Extract the (X, Y) coordinate from the center of the cell holding the provided text.  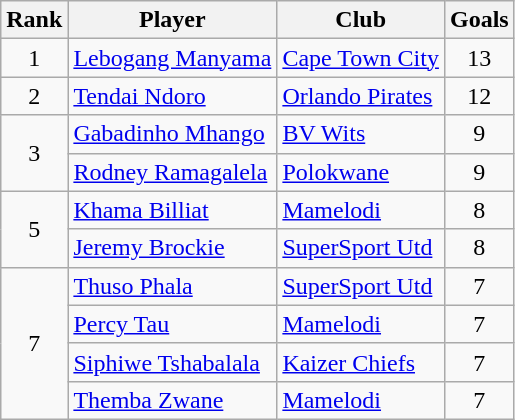
Khama Billiat (172, 210)
Kaizer Chiefs (361, 362)
Lebogang Manyama (172, 58)
12 (479, 96)
Gabadinho Mhango (172, 134)
Cape Town City (361, 58)
5 (34, 229)
13 (479, 58)
Club (361, 20)
3 (34, 153)
Goals (479, 20)
Orlando Pirates (361, 96)
Jeremy Brockie (172, 248)
Themba Zwane (172, 400)
Siphiwe Tshabalala (172, 362)
Tendai Ndoro (172, 96)
Rank (34, 20)
2 (34, 96)
Polokwane (361, 172)
Percy Tau (172, 324)
Player (172, 20)
Rodney Ramagalela (172, 172)
1 (34, 58)
Thuso Phala (172, 286)
BV Wits (361, 134)
